Return the (x, y) coordinate for the center point of the cell that contains the specified text.  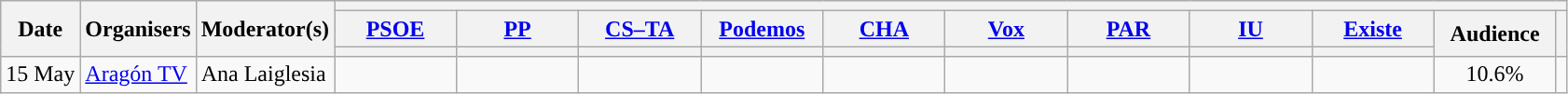
IU (1251, 29)
Date (41, 29)
10.6% (1495, 74)
Aragón TV (138, 74)
Vox (1007, 29)
PSOE (395, 29)
CHA (884, 29)
Ana Laiglesia (265, 74)
Existe (1372, 29)
PP (518, 29)
CS–TA (640, 29)
Organisers (138, 29)
Podemos (763, 29)
Audience (1495, 34)
15 May (41, 74)
PAR (1128, 29)
Moderator(s) (265, 29)
